Capture the cell that displays the provided text and extract its [x, y] central coordinate. 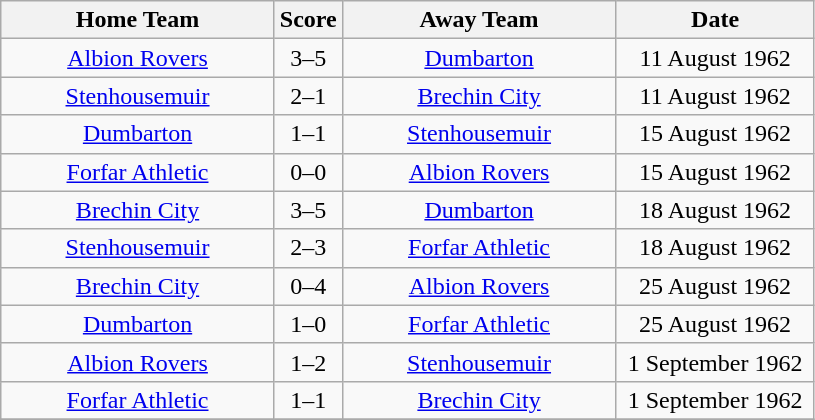
1–2 [308, 362]
0–4 [308, 286]
0–0 [308, 172]
2–3 [308, 248]
Away Team [479, 20]
Home Team [138, 20]
1–0 [308, 324]
2–1 [308, 96]
Score [308, 20]
Date [716, 20]
